Determine the (X, Y) coordinate at the center of the cell enclosing the given text.  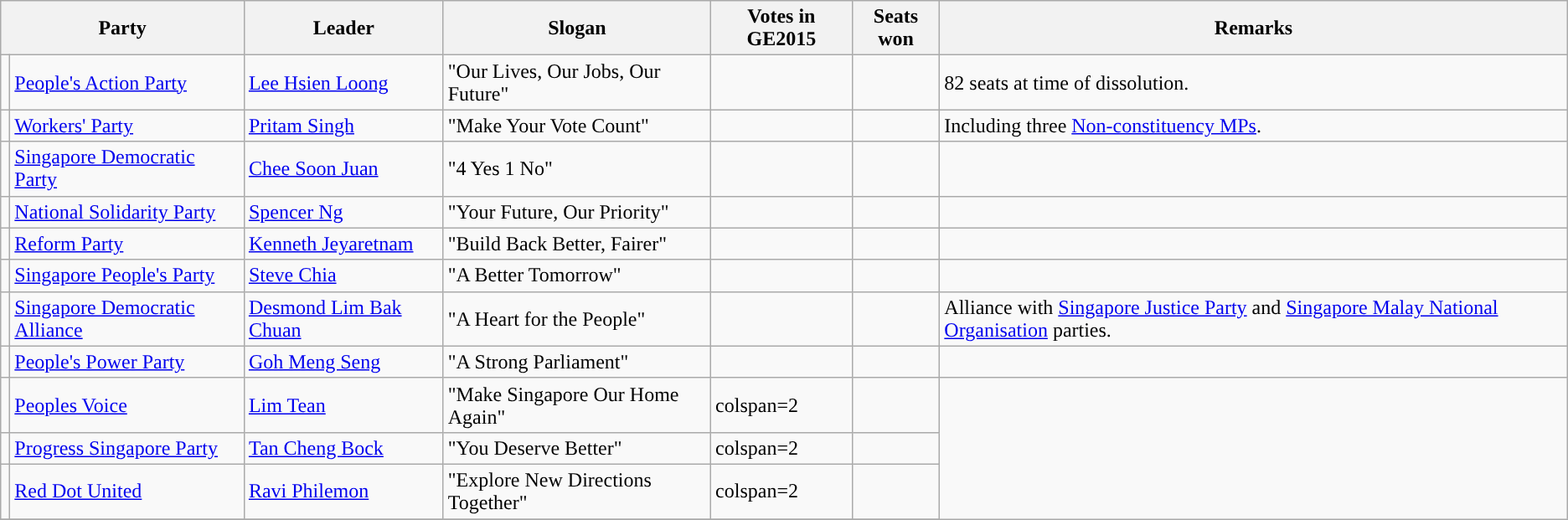
"Make Your Vote Count" (576, 126)
Chee Soon Juan (343, 169)
"Explore New Directions Together" (576, 491)
"A Better Tomorrow" (576, 275)
People's Action Party (127, 82)
Leader (343, 28)
Steve Chia (343, 275)
82 seats at time of dissolution. (1253, 82)
Singapore People's Party (127, 275)
Seats won (896, 28)
Spencer Ng (343, 212)
Desmond Lim Bak Chuan (343, 318)
Workers' Party (127, 126)
Pritam Singh (343, 126)
Reform Party (127, 244)
Kenneth Jeyaretnam (343, 244)
Slogan (576, 28)
"Make Singapore Our Home Again" (576, 405)
Tan Cheng Bock (343, 448)
"Build Back Better, Fairer" (576, 244)
"Your Future, Our Priority" (576, 212)
"4 Yes 1 No" (576, 169)
"You Deserve Better" (576, 448)
Party (122, 28)
Singapore Democratic Party (127, 169)
Progress Singapore Party (127, 448)
National Solidarity Party (127, 212)
Including three Non-constituency MPs. (1253, 126)
"A Heart for the People" (576, 318)
Lim Tean (343, 405)
Singapore Democratic Alliance (127, 318)
Remarks (1253, 28)
Peoples Voice (127, 405)
Ravi Philemon (343, 491)
"A Strong Parliament" (576, 362)
Votes in GE2015 (782, 28)
People's Power Party (127, 362)
Goh Meng Seng (343, 362)
Alliance with Singapore Justice Party and Singapore Malay National Organisation parties. (1253, 318)
Red Dot United (127, 491)
Lee Hsien Loong (343, 82)
"Our Lives, Our Jobs, Our Future" (576, 82)
